Locate the cell with the specified text and output its [x, y] center coordinate. 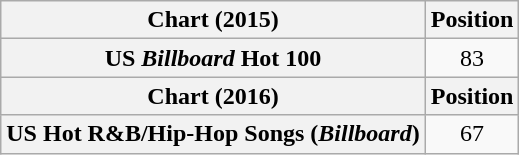
83 [472, 58]
67 [472, 134]
US Hot R&B/Hip-Hop Songs (Billboard) [213, 134]
Chart (2016) [213, 96]
US Billboard Hot 100 [213, 58]
Chart (2015) [213, 20]
